Return the (X, Y) coordinate for the center point of the cell that contains the specified text.  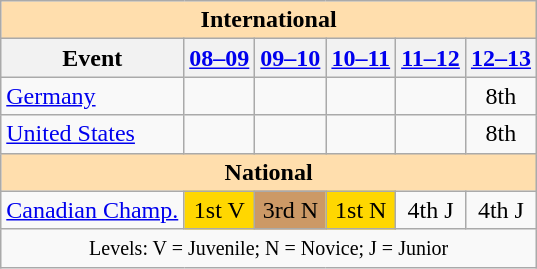
Canadian Champ. (92, 210)
United States (92, 134)
Germany (92, 96)
12–13 (500, 58)
10–11 (361, 58)
1st V (220, 210)
3rd N (290, 210)
11–12 (431, 58)
1st N (361, 210)
National (269, 172)
Event (92, 58)
09–10 (290, 58)
International (269, 20)
08–09 (220, 58)
Levels: V = Juvenile; N = Novice; J = Junior (269, 248)
